Capture the cell that displays the provided text and extract its (X, Y) central coordinate. 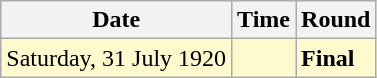
Saturday, 31 July 1920 (116, 58)
Round (336, 20)
Time (264, 20)
Final (336, 58)
Date (116, 20)
